For the text-containing cell, return its midpoint in [x, y] coordinate format. 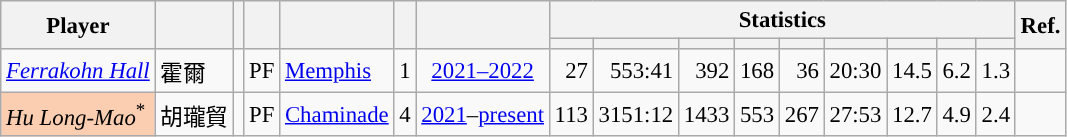
4.9 [956, 115]
168 [758, 71]
27 [571, 71]
113 [571, 115]
553:41 [636, 71]
4 [405, 115]
1 [405, 71]
12.7 [912, 115]
6.2 [956, 71]
2021–present [482, 115]
Hu Long-Mao* [78, 115]
Player [78, 25]
392 [707, 71]
3151:12 [636, 115]
20:30 [856, 71]
Ref. [1040, 25]
Memphis [337, 71]
2.4 [996, 115]
27:53 [856, 115]
1.3 [996, 71]
胡瓏貿 [194, 115]
267 [802, 115]
Statistics [782, 20]
霍爾 [194, 71]
Chaminade [337, 115]
553 [758, 115]
14.5 [912, 71]
1433 [707, 115]
2021–2022 [482, 71]
Ferrakohn Hall [78, 71]
36 [802, 71]
